Extract the [x, y] coordinate from the center of the cell holding the provided text.  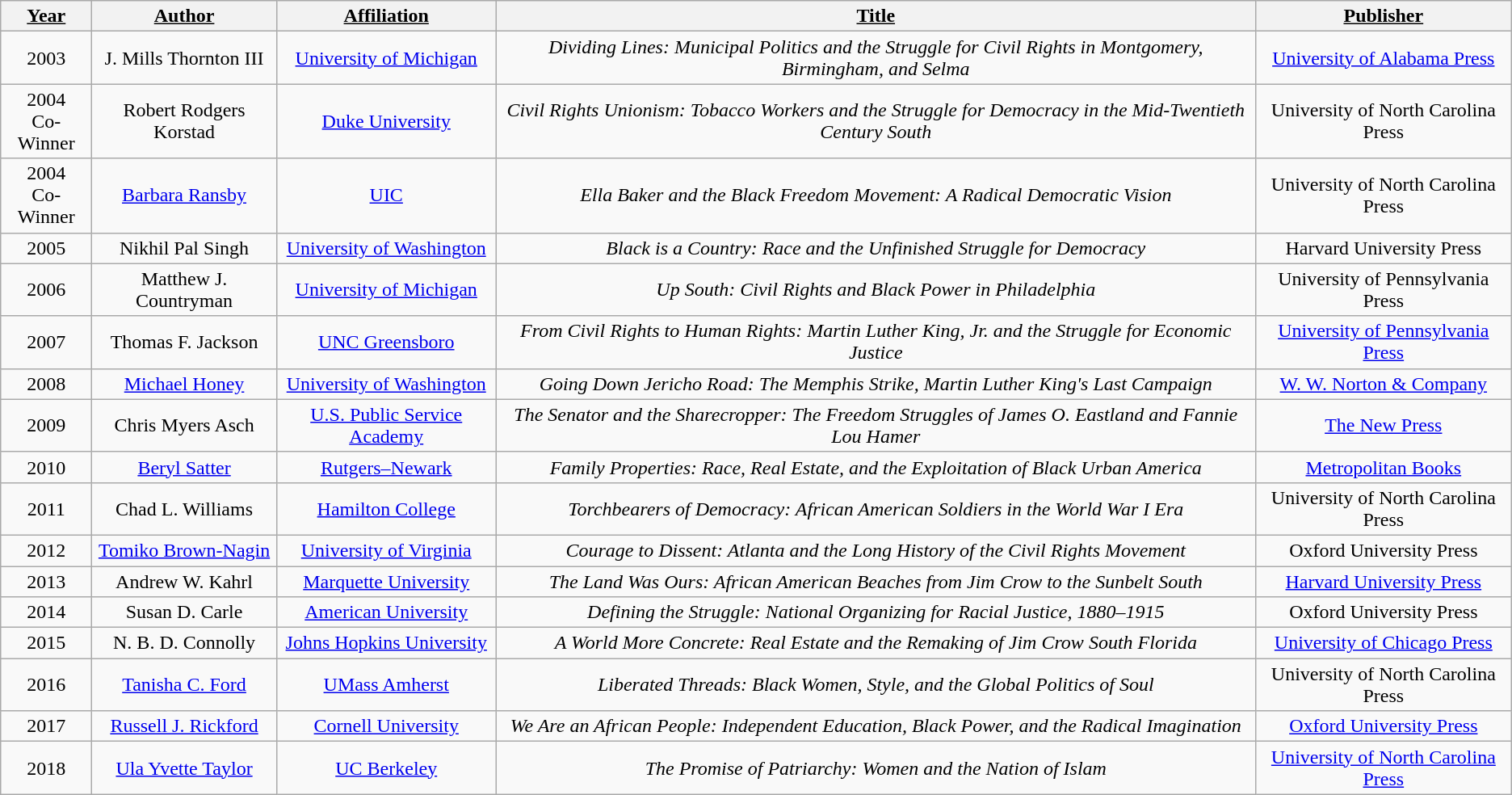
2015 [47, 643]
Black is a Country: Race and the Unfinished Struggle for Democracy [876, 248]
Ella Baker and the Black Freedom Movement: A Radical Democratic Vision [876, 196]
Going Down Jericho Road: The Memphis Strike, Martin Luther King's Last Campaign [876, 384]
Beryl Satter [184, 467]
Year [47, 16]
2017 [47, 726]
2005 [47, 248]
2006 [47, 289]
Courage to Dissent: Atlanta and the Long History of the Civil Rights Movement [876, 550]
W. W. Norton & Company [1383, 384]
2013 [47, 581]
2016 [47, 685]
Susan D. Carle [184, 612]
Duke University [386, 121]
Tomiko Brown-Nagin [184, 550]
Metropolitan Books [1383, 467]
Russell J. Rickford [184, 726]
2008 [47, 384]
Michael Honey [184, 384]
The New Press [1383, 425]
Johns Hopkins University [386, 643]
Matthew J. Countryman [184, 289]
UC Berkeley [386, 768]
We Are an African People: Independent Education, Black Power, and the Radical Imagination [876, 726]
2007 [47, 343]
University of Virginia [386, 550]
University of Alabama Press [1383, 58]
Barbara Ransby [184, 196]
UNC Greensboro [386, 343]
2012 [47, 550]
Affiliation [386, 16]
Publisher [1383, 16]
J. Mills Thornton III [184, 58]
Title [876, 16]
2011 [47, 509]
Andrew W. Kahrl [184, 581]
UIC [386, 196]
Defining the Struggle: National Organizing for Racial Justice, 1880–1915 [876, 612]
Chad L. Williams [184, 509]
Thomas F. Jackson [184, 343]
Hamilton College [386, 509]
2018 [47, 768]
A World More Concrete: Real Estate and the Remaking of Jim Crow South Florida [876, 643]
Torchbearers of Democracy: African American Soldiers in the World War I Era [876, 509]
2010 [47, 467]
The Senator and the Sharecropper: The Freedom Struggles of James O. Eastland and Fannie Lou Hamer [876, 425]
American University [386, 612]
Cornell University [386, 726]
Tanisha C. Ford [184, 685]
2003 [47, 58]
Rutgers–Newark [386, 467]
Marquette University [386, 581]
Nikhil Pal Singh [184, 248]
Dividing Lines: Municipal Politics and the Struggle for Civil Rights in Montgomery, Birmingham, and Selma [876, 58]
2014 [47, 612]
Ula Yvette Taylor [184, 768]
Robert Rodgers Korstad [184, 121]
Liberated Threads: Black Women, Style, and the Global Politics of Soul [876, 685]
Family Properties: Race, Real Estate, and the Exploitation of Black Urban America [876, 467]
U.S. Public Service Academy [386, 425]
N. B. D. Connolly [184, 643]
Chris Myers Asch [184, 425]
Civil Rights Unionism: Tobacco Workers and the Struggle for Democracy in the Mid-Twentieth Century South [876, 121]
The Promise of Patriarchy: Women and the Nation of Islam [876, 768]
2009 [47, 425]
University of Chicago Press [1383, 643]
Up South: Civil Rights and Black Power in Philadelphia [876, 289]
UMass Amherst [386, 685]
The Land Was Ours: African American Beaches from Jim Crow to the Sunbelt South [876, 581]
From Civil Rights to Human Rights: Martin Luther King, Jr. and the Struggle for Economic Justice [876, 343]
Author [184, 16]
